From the cell containing the given text, extract its center point as [X, Y] coordinate. 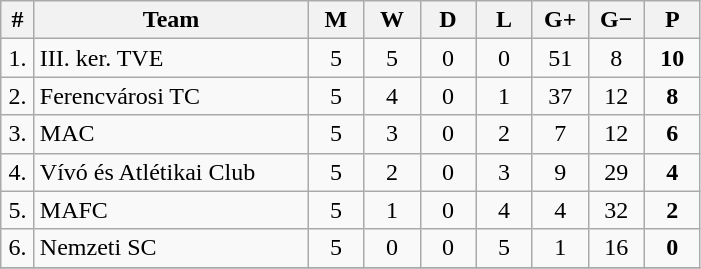
MAFC [171, 210]
W [392, 20]
10 [672, 58]
# [18, 20]
Ferencvárosi TC [171, 96]
Team [171, 20]
6 [672, 134]
4. [18, 172]
MAC [171, 134]
51 [560, 58]
32 [616, 210]
D [448, 20]
7 [560, 134]
6. [18, 248]
G− [616, 20]
5. [18, 210]
Vívó és Atlétikai Club [171, 172]
1. [18, 58]
L [504, 20]
37 [560, 96]
3. [18, 134]
M [336, 20]
2. [18, 96]
Nemzeti SC [171, 248]
P [672, 20]
III. ker. TVE [171, 58]
16 [616, 248]
29 [616, 172]
G+ [560, 20]
9 [560, 172]
